Pinpoint the cell where the given text exists, returning its (x, y) midpoint coordinate. 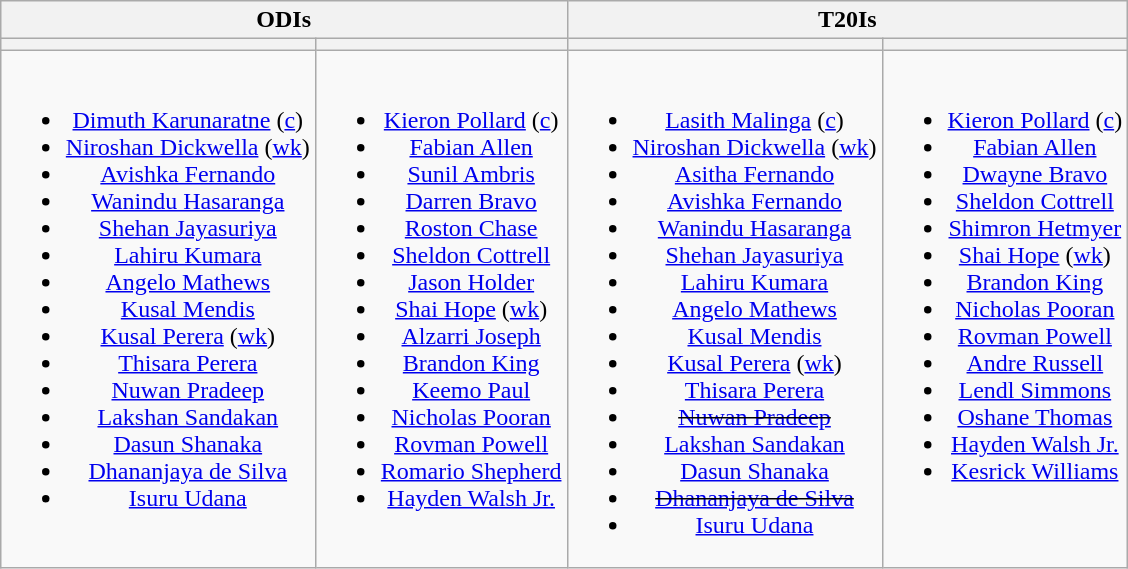
T20Is (848, 20)
ODIs (284, 20)
